Scan for the cell matching the given text and deliver its (X, Y) coordinate at center. 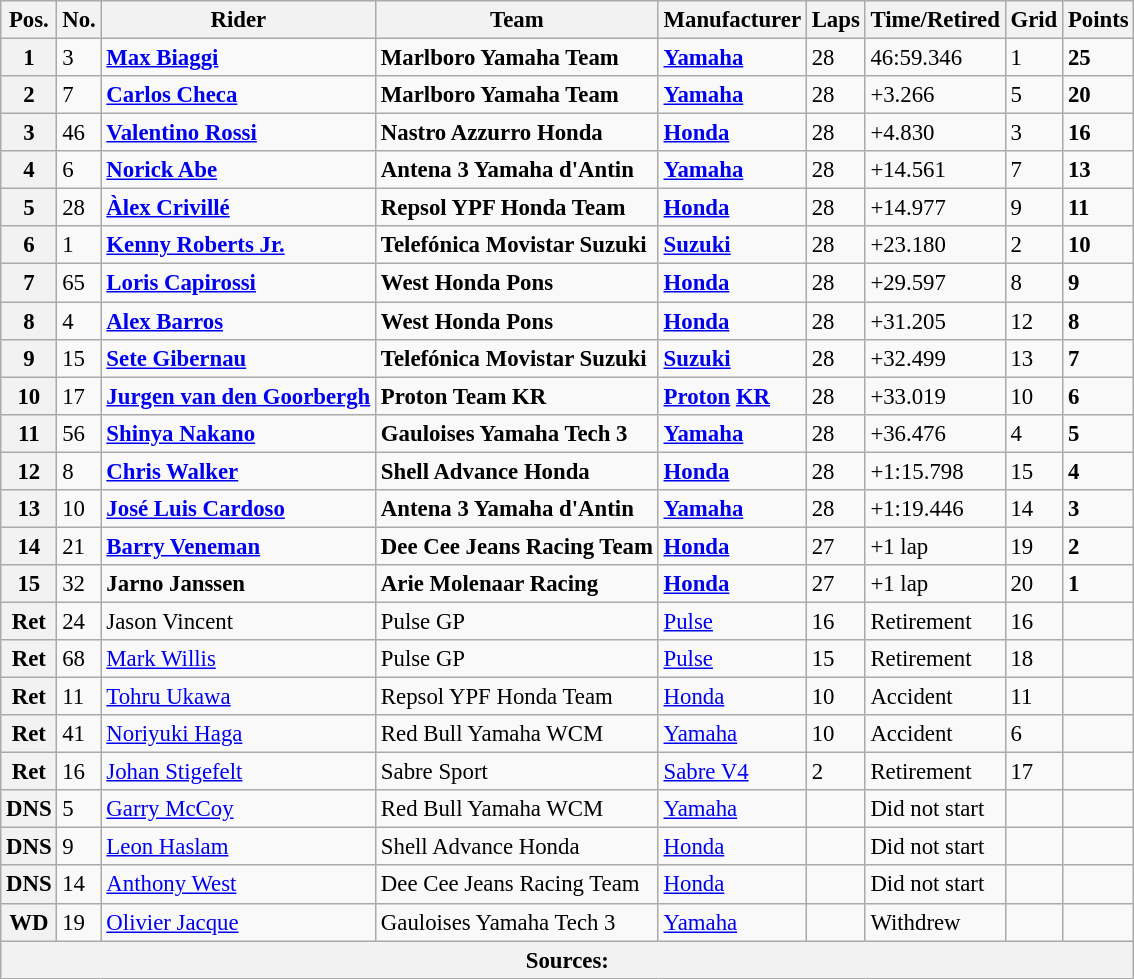
+14.561 (935, 170)
18 (1034, 659)
Time/Retired (935, 20)
46 (79, 133)
Jurgen van den Goorbergh (238, 396)
José Luis Cardoso (238, 509)
24 (79, 621)
Pos. (29, 20)
+36.476 (935, 433)
56 (79, 433)
Proton Team KR (518, 396)
Kenny Roberts Jr. (238, 245)
WD (29, 922)
Withdrew (935, 922)
+4.830 (935, 133)
25 (1098, 58)
Manufacturer (732, 20)
+29.597 (935, 283)
Tohru Ukawa (238, 697)
Olivier Jacque (238, 922)
+31.205 (935, 321)
+33.019 (935, 396)
Alex Barros (238, 321)
No. (79, 20)
Sources: (568, 960)
+3.266 (935, 95)
46:59.346 (935, 58)
Jarno Janssen (238, 584)
Nastro Azzurro Honda (518, 133)
Laps (836, 20)
Team (518, 20)
Valentino Rossi (238, 133)
Àlex Crivillé (238, 208)
Chris Walker (238, 471)
41 (79, 734)
Points (1098, 20)
Noriyuki Haga (238, 734)
+1:15.798 (935, 471)
Johan Stigefelt (238, 772)
Sabre Sport (518, 772)
Mark Willis (238, 659)
65 (79, 283)
+1:19.446 (935, 509)
+32.499 (935, 358)
Norick Abe (238, 170)
Loris Capirossi (238, 283)
Sabre V4 (732, 772)
Anthony West (238, 885)
Barry Veneman (238, 546)
Grid (1034, 20)
68 (79, 659)
21 (79, 546)
Garry McCoy (238, 809)
Sete Gibernau (238, 358)
Leon Haslam (238, 847)
Carlos Checa (238, 95)
+23.180 (935, 245)
Rider (238, 20)
Max Biaggi (238, 58)
32 (79, 584)
Proton KR (732, 396)
+14.977 (935, 208)
Jason Vincent (238, 621)
Arie Molenaar Racing (518, 584)
Shinya Nakano (238, 433)
